Pinpoint the cell where the given text exists, returning its (X, Y) midpoint coordinate. 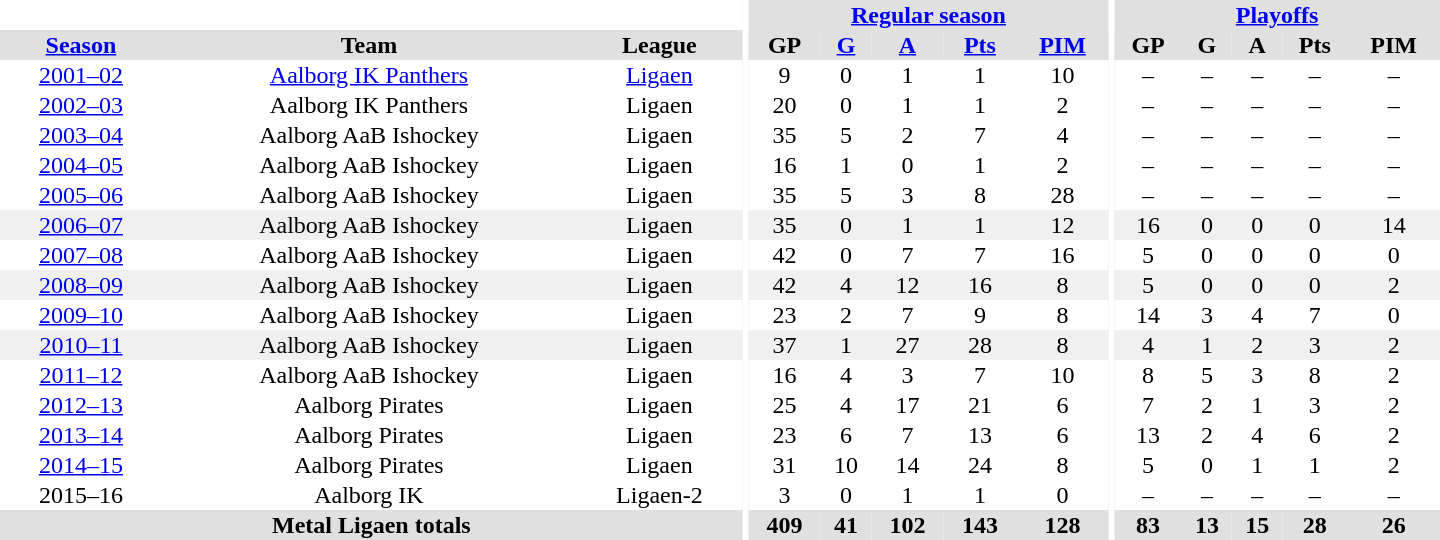
2010–11 (81, 345)
2015–16 (81, 495)
15 (1257, 525)
20 (784, 105)
409 (784, 525)
2002–03 (81, 105)
2014–15 (81, 465)
Regular season (928, 15)
128 (1062, 525)
2011–12 (81, 375)
2007–08 (81, 255)
Aalborg IK (369, 495)
2013–14 (81, 435)
2004–05 (81, 165)
2006–07 (81, 225)
21 (980, 405)
2003–04 (81, 135)
2009–10 (81, 315)
2008–09 (81, 285)
League (660, 45)
31 (784, 465)
Metal Ligaen totals (372, 525)
102 (908, 525)
Team (369, 45)
2005–06 (81, 195)
37 (784, 345)
24 (980, 465)
26 (1394, 525)
Season (81, 45)
143 (980, 525)
Ligaen-2 (660, 495)
2012–13 (81, 405)
17 (908, 405)
83 (1148, 525)
41 (846, 525)
27 (908, 345)
25 (784, 405)
Playoffs (1277, 15)
2001–02 (81, 75)
